Capture the cell that displays the provided text and extract its [X, Y] central coordinate. 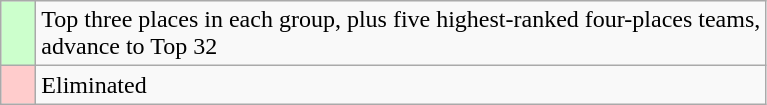
Eliminated [401, 85]
Top three places in each group, plus five highest-ranked four-places teams,advance to Top 32 [401, 34]
